Return the [X, Y] coordinate for the center point of the cell that contains the specified text.  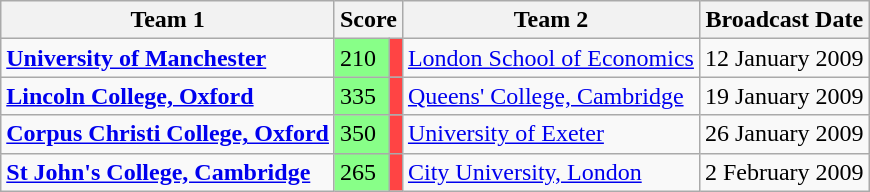
265 [362, 172]
Queens' College, Cambridge [550, 96]
2 February 2009 [784, 172]
Corpus Christi College, Oxford [168, 134]
Lincoln College, Oxford [168, 96]
Team 2 [550, 20]
335 [362, 96]
12 January 2009 [784, 58]
University of Manchester [168, 58]
350 [362, 134]
City University, London [550, 172]
University of Exeter [550, 134]
210 [362, 58]
London School of Economics [550, 58]
19 January 2009 [784, 96]
Team 1 [168, 20]
26 January 2009 [784, 134]
Score [368, 20]
Broadcast Date [784, 20]
St John's College, Cambridge [168, 172]
